From the cell containing the given text, extract its center point as [X, Y] coordinate. 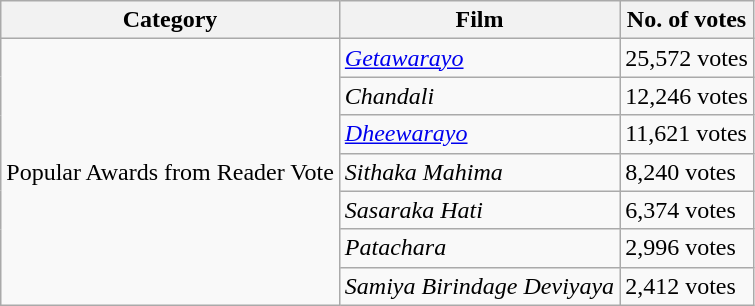
Dheewarayo [479, 134]
25,572 votes [687, 58]
Film [479, 20]
No. of votes [687, 20]
Sasaraka Hati [479, 210]
Getawarayo [479, 58]
12,246 votes [687, 96]
8,240 votes [687, 172]
2,996 votes [687, 248]
Sithaka Mahima [479, 172]
6,374 votes [687, 210]
11,621 votes [687, 134]
Category [170, 20]
Popular Awards from Reader Vote [170, 172]
Samiya Birindage Deviyaya [479, 286]
2,412 votes [687, 286]
Chandali [479, 96]
Patachara [479, 248]
